For the text-containing cell, return its midpoint in (X, Y) coordinate format. 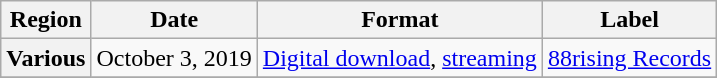
Various (46, 58)
Format (400, 20)
88rising Records (629, 58)
October 3, 2019 (174, 58)
Label (629, 20)
Region (46, 20)
Digital download, streaming (400, 58)
Date (174, 20)
